Scan for the cell matching the given text and deliver its [x, y] coordinate at center. 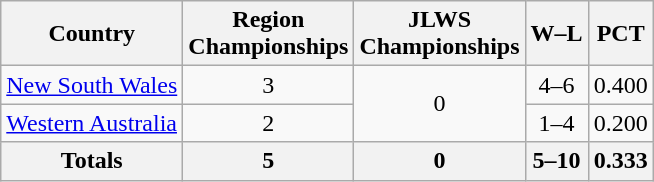
Western Australia [92, 123]
0.333 [620, 161]
5 [268, 161]
2 [268, 123]
Totals [92, 161]
RegionChampionships [268, 34]
0.400 [620, 85]
New South Wales [92, 85]
W–L [556, 34]
PCT [620, 34]
3 [268, 85]
JLWSChampionships [440, 34]
4–6 [556, 85]
1–4 [556, 123]
5–10 [556, 161]
Country [92, 34]
0.200 [620, 123]
